Detect which cell encompasses the target text, then output its (x, y) center coordinate. 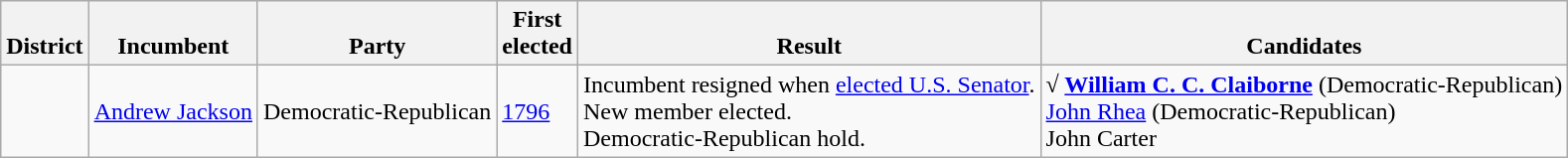
√ William C. C. Claiborne (Democratic-Republican)John Rhea (Democratic-Republican)John Carter (1304, 111)
Incumbent (173, 34)
Candidates (1304, 34)
District (45, 34)
Firstelected (538, 34)
Andrew Jackson (173, 111)
1796 (538, 111)
Party (377, 34)
Incumbent resigned when elected U.S. Senator.New member elected.Democratic-Republican hold. (809, 111)
Result (809, 34)
Democratic-Republican (377, 111)
